Return the [x, y] coordinate for the center point of the cell that contains the specified text.  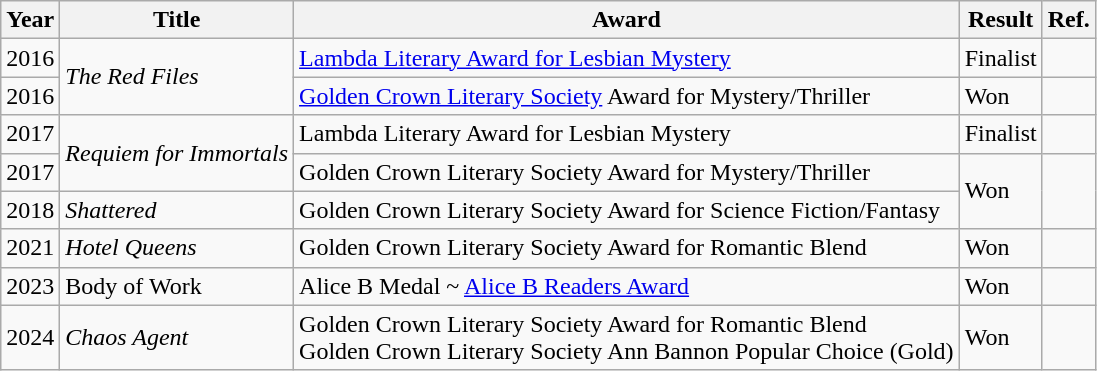
Alice B Medal ~ Alice B Readers Award [627, 286]
Hotel Queens [177, 248]
Body of Work [177, 286]
2024 [30, 338]
Award [627, 20]
Chaos Agent [177, 338]
Requiem for Immortals [177, 153]
Shattered [177, 210]
The Red Files [177, 77]
2021 [30, 248]
Year [30, 20]
Result [1000, 20]
Title [177, 20]
2023 [30, 286]
2018 [30, 210]
Ref. [1068, 20]
Golden Crown Literary Society Award for Romantic Blend [627, 248]
Golden Crown Literary Society Award for Romantic BlendGolden Crown Literary Society Ann Bannon Popular Choice (Gold) [627, 338]
Golden Crown Literary Society Award for Science Fiction/Fantasy [627, 210]
